Scan for the cell matching the given text and deliver its [x, y] coordinate at center. 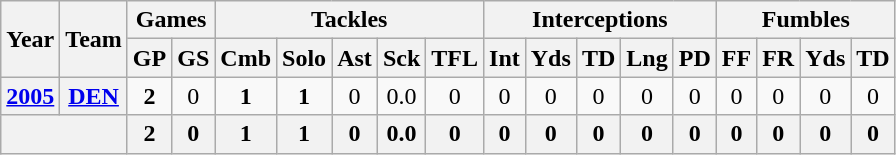
FR [778, 58]
Ast [355, 58]
GP [149, 58]
Int [505, 58]
DEN [94, 96]
PD [694, 58]
Team [94, 39]
Lng [647, 58]
Interceptions [600, 20]
Year [30, 39]
Cmb [246, 58]
Fumbles [806, 20]
TFL [455, 58]
FF [736, 58]
Sck [401, 58]
Solo [304, 58]
2005 [30, 96]
Games [170, 20]
Tackles [350, 20]
GS [194, 58]
